Pinpoint the cell where the given text exists, returning its (X, Y) midpoint coordinate. 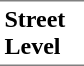
Street Level (42, 33)
